Search for the cell housing the specified text and yield its [x, y] center coordinate. 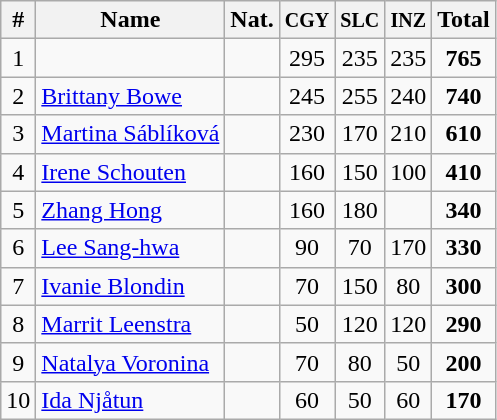
180 [360, 210]
Total [464, 20]
740 [464, 96]
6 [18, 248]
340 [464, 210]
230 [307, 134]
7 [18, 286]
Ivanie Blondin [130, 286]
610 [464, 134]
Natalya Voronina [130, 362]
90 [307, 248]
8 [18, 324]
Lee Sang-hwa [130, 248]
295 [307, 58]
200 [464, 362]
765 [464, 58]
Nat. [252, 20]
255 [360, 96]
330 [464, 248]
290 [464, 324]
Zhang Hong [130, 210]
1 [18, 58]
Ida Njåtun [130, 400]
240 [408, 96]
410 [464, 172]
9 [18, 362]
Irene Schouten [130, 172]
5 [18, 210]
Marrit Leenstra [130, 324]
210 [408, 134]
INZ [408, 20]
3 [18, 134]
Brittany Bowe [130, 96]
2 [18, 96]
SLC [360, 20]
CGY [307, 20]
Martina Sáblíková [130, 134]
10 [18, 400]
# [18, 20]
4 [18, 172]
245 [307, 96]
300 [464, 286]
100 [408, 172]
Name [130, 20]
